Return (x, y) of the center of cell containing provided text 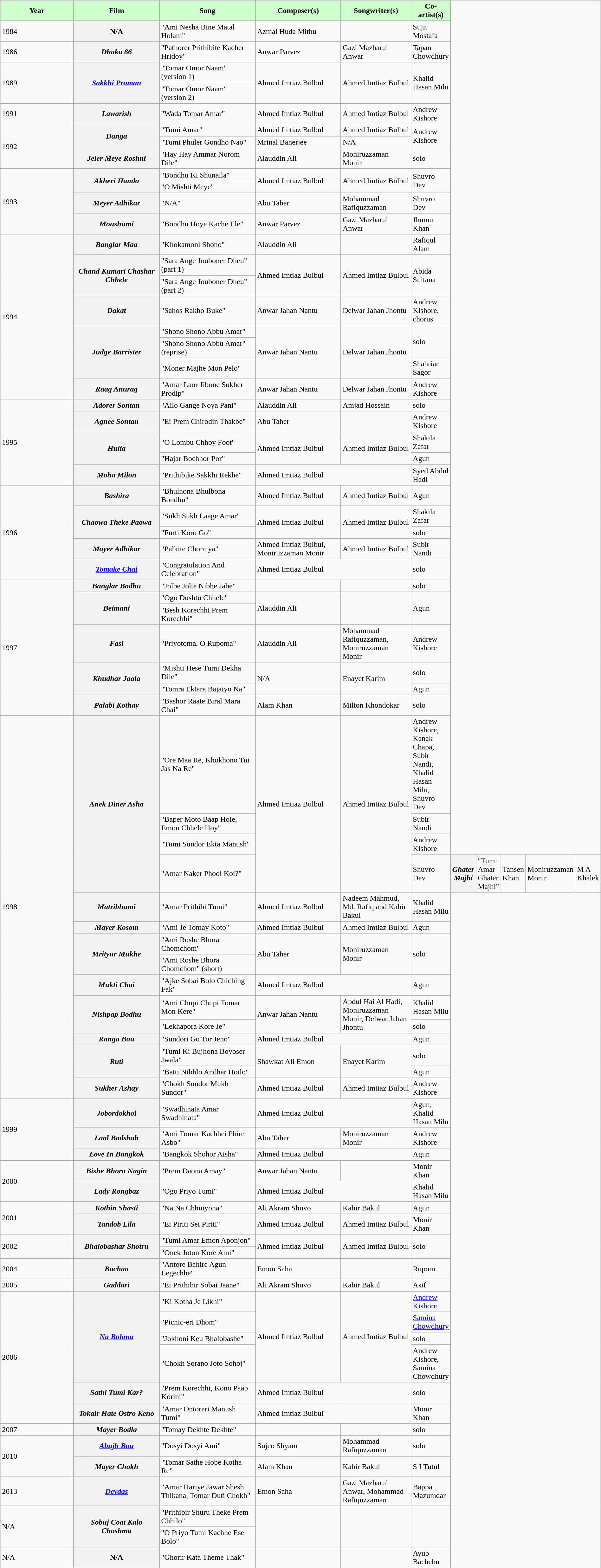
"Mishti Hese Tumi Dekha Dile" (207, 673)
2002 (37, 1246)
"Wada Tomar Amar" (207, 113)
Judge Barrister (117, 352)
Gazi Mazharul Anwar, Mohammad Rafiquzzaman (376, 1491)
Adorer Sontan (117, 405)
Year (37, 11)
1991 (37, 113)
"Tumi Sundor Ekta Manush" (207, 844)
Jhumu Khan (431, 224)
Moha Milon (117, 475)
Film (117, 11)
"Picnic-eri Dhom" (207, 1322)
Jeler Meye Roshni (117, 159)
Tansen Khan (514, 873)
S I Tutul (431, 1467)
1992 (37, 146)
"Tumi Amar Ghater Majhi" (488, 873)
"Pathorer Prithibite Kacher Hridoy" (207, 52)
Jobordokhol (117, 1113)
Sujit Mostafa (431, 31)
Love In Bangkok (117, 1154)
Matribhumi (117, 907)
"Batti Nibhlo Andhar Hoilo" (207, 1072)
"Tumi Amar Emon Aponjon" (207, 1240)
1999 (37, 1129)
Hulia (117, 448)
Gaddari (117, 1285)
"Dosyi Dosyi Ami" (207, 1446)
"Congratulation And Celebration" (207, 569)
"Shono Shono Abbu Amar" (reprise) (207, 347)
Abida Sultana (431, 275)
Ruti (117, 1061)
Songwriter(s) (376, 11)
Co-artist(s) (431, 11)
Tokair Hate Ostro Keno (117, 1413)
Mayer Chokh (117, 1467)
Tandob Lila (117, 1224)
Song (207, 11)
2001 (37, 1218)
Dakat (117, 311)
Syed Abdul Hadi (431, 475)
Sukher Ashay (117, 1088)
1994 (37, 317)
Sathi Tumi Kar? (117, 1392)
1996 (37, 532)
1989 (37, 83)
Lawarish (117, 113)
"Onek Joton Kore Ami" (207, 1253)
"Priyotoma, O Rupoma" (207, 644)
Moushumi (117, 224)
Azmal Huda Mithu (298, 31)
"Ogo Dushtu Chhele" (207, 598)
Mayer Adhikar (117, 549)
"Bashor Raate Biral Mara Chai" (207, 705)
"Bangkok Shohor Aisha" (207, 1154)
"Tumi Phuler Gondho Nao" (207, 142)
"Hay Hay Ammar Norom Dile" (207, 159)
"Bondhu Hoye Kache Ele" (207, 224)
1995 (37, 442)
Raag Anurag (117, 389)
2013 (37, 1491)
"O Priyo Tumi Kachhe Ese Bolo" (207, 1537)
"O Lombu Chhoy Foot" (207, 442)
Tomake Chai (117, 569)
"Ami Chupi Chupi Tomar Mon Kere" (207, 1008)
Bhalobashar Shotru (117, 1246)
Banglar Maa (117, 245)
"N/A" (207, 203)
"Ei Prem Chirodin Thakbe" (207, 422)
Danga (117, 136)
Rupom (431, 1269)
Andrew Kishore, Samina Chowdhury (431, 1363)
"Jokhoni Keu Bhalobashe" (207, 1338)
Nadeem Mahmud, Md. Rafiq and Kabir Bakul (376, 907)
Ahmed Imtiaz Bulbul, Moniruzzaman Monir (298, 549)
"Ami Roshe Bhora Chomchom" (short) (207, 964)
M A Khalek (588, 873)
Chaowa Theke Paowa (117, 522)
"Prithibir Shuru Theke Prem Chhilo" (207, 1516)
"Prem Daona Amay" (207, 1170)
"Amar Ontoreri Manush Tumi" (207, 1413)
Sakkhi Proman (117, 83)
"Khokamoni Shono" (207, 245)
"Antore Bahire Agun Legechhe" (207, 1269)
"Ami Je Tomay Koto" (207, 927)
Amjad Hossain (376, 405)
"Ailo Gange Noya Pani" (207, 405)
Shawkat Ali Emon (298, 1061)
"Bondhu Ki Shunaila" (207, 175)
Khudhar Jaala (117, 678)
1986 (37, 52)
Mayer Bodla (117, 1429)
"Amar Naker Phool Koi?" (207, 873)
"Ore Maa Re, Khokhono Tui Jas Na Re" (207, 764)
"Prithibike Sakkhi Rekhe" (207, 475)
Mayer Kosom (117, 927)
Bashira (117, 495)
"Baper Moto Baap Hole, Emon Chhele Hoy" (207, 824)
Bappa Mazumdar (431, 1491)
"Shono Shono Abbu Amar" (207, 331)
1984 (37, 31)
Composer(s) (298, 11)
"Sahos Rakho Buke" (207, 311)
Asif (431, 1285)
Andrew Kishore, Kanak Chapa, Subir Nandi, Khalid Hasan Milu, Shuvro Dev (431, 764)
1993 (37, 201)
Agun, Khalid Hasan Milu (431, 1113)
"Ei Piriti Sei Piriti" (207, 1224)
2005 (37, 1285)
Agnee Sontan (117, 422)
2004 (37, 1269)
Kothin Shasti (117, 1208)
2000 (37, 1181)
2006 (37, 1357)
"Ajke Sobai Bolo Chiching Fak" (207, 985)
Dhaka 86 (117, 52)
"O Mishti Meye" (207, 187)
"Tumi Amar" (207, 130)
Bachao (117, 1269)
Meyer Adhikar (117, 203)
"Sukh Sukh Laage Amar" (207, 516)
Tapan Chowdhury (431, 52)
Nishpap Bodhu (117, 1014)
"Ami Tomar Kachhei Phire Asbo" (207, 1138)
"Amar Laor Jibone Sukher Prodip" (207, 389)
Shahriar Sagor (431, 368)
1997 (37, 648)
"Besh Korechhi Prem Korechhi" (207, 614)
Ayub Bachchu (431, 1557)
Sujeo Shyam (298, 1446)
"Sara Ange Jouboner Dheu" (part 2) (207, 286)
"Tomay Dekhte Dekhte" (207, 1429)
"Furti Koro Go" (207, 532)
Mukti Chai (117, 985)
"Ami Nesha Bine Matal Holam" (207, 31)
"Ami Roshe Bhora Chomchom" (207, 943)
"Na Na Chhuiyona" (207, 1208)
"Jolbe Jolte Nibhe Jabe" (207, 586)
1998 (37, 907)
"Amar Prithibi Tumi" (207, 907)
Samina Chowdhury (431, 1322)
"Hajar Bochhor Por" (207, 458)
"Tomar Omor Naam" (version 2) (207, 93)
Ranga Bou (117, 1039)
"Ghorir Kata Theme Thak" (207, 1557)
"Lekhapora Kore Je" (207, 1026)
Abujh Bou (117, 1446)
Sobuj Coat Kalo Choshma (117, 1526)
Anek Diner Asha (117, 804)
Bishe Bhora Nagin (117, 1170)
Akheri Hamla (117, 181)
Lady Rongbaz (117, 1191)
"Palkite Choraiya" (207, 549)
"Chokh Sorano Joto Sohoj" (207, 1363)
Andrew Kishore, chorus (431, 311)
Mrinal Banerjee (298, 142)
"Tomra Ektara Bajaiyo Na" (207, 689)
"Prem Korechhi, Kono Paap Korini" (207, 1392)
"Bhulnona Bhulbona Bondhu" (207, 495)
Banglar Bodhu (117, 586)
"Ei Prithibir Sobai Jaane" (207, 1285)
"Ki Kotha Je Likhi" (207, 1302)
Devdas (117, 1491)
"Tomar Sathe Hobe Kotha Re" (207, 1467)
Mohammad Rafiquzzaman, Moniruzzaman Monir (376, 644)
Ghater Majhi (463, 873)
Abdul Hai Al Hadi, Moniruzzaman Monir, Delwar Jahan Jhontu (376, 1014)
2007 (37, 1429)
Chand Kumari Chashar Chhele (117, 275)
"Sara Ange Jouboner Dheu" (part 1) (207, 265)
Fasi (117, 644)
"Tomar Omor Naam" (version 1) (207, 72)
2010 (37, 1456)
"Chokh Sundor Mukh Sundor" (207, 1088)
Milton Khondokar (376, 705)
Palabi Kothay (117, 705)
"Amar Hariye Jawar Shesh Thikana, Tomar Duti Chokh" (207, 1491)
Rafiqul Alam (431, 245)
Beimani (117, 608)
"Ogo Priyo Tumi" (207, 1191)
"Tumi Ki Bujhona Boyoser Jwala" (207, 1056)
"Sundori Go Tor Jeno" (207, 1039)
"Moner Majhe Mon Pelo" (207, 368)
Na Bolona (117, 1337)
Mrityur Mukhe (117, 954)
Laal Badshah (117, 1138)
"Swadhinata Amar Swadhinata" (207, 1113)
